Pinpoint the cell where the given text exists, returning its [x, y] midpoint coordinate. 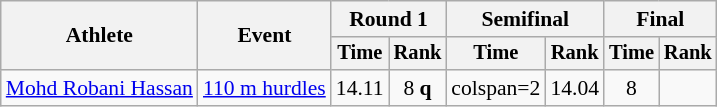
Mohd Robani Hassan [100, 88]
110 m hurdles [264, 88]
Semifinal [525, 19]
Round 1 [389, 19]
8 [632, 88]
14.04 [574, 88]
colspan=2 [496, 88]
Event [264, 36]
Athlete [100, 36]
14.11 [360, 88]
8 q [418, 88]
Final [660, 19]
